Return (X, Y) of the center of cell containing provided text 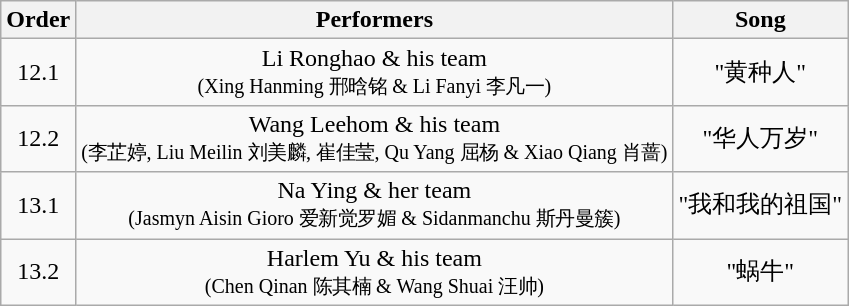
"蜗牛" (760, 272)
Li Ronghao & his team(Xing Hanming 邢晗铭 & Li Fanyi 李凡一) (374, 72)
"华人万岁" (760, 138)
Na Ying & her team(Jasmyn Aisin Gioro 爱新觉罗媚 & Sidanmanchu 斯丹曼簇) (374, 206)
Wang Leehom & his team(李芷婷, Liu Meilin 刘美麟, 崔佳莹, Qu Yang 屈杨 & Xiao Qiang 肖蔷) (374, 138)
Song (760, 20)
12.1 (38, 72)
Performers (374, 20)
13.1 (38, 206)
Harlem Yu & his team(Chen Qinan 陈其楠 & Wang Shuai 汪帅) (374, 272)
"我和我的祖国" (760, 206)
Order (38, 20)
"黄种人" (760, 72)
13.2 (38, 272)
12.2 (38, 138)
